Output the (X, Y) coordinate of the center of the cell containing the given text.  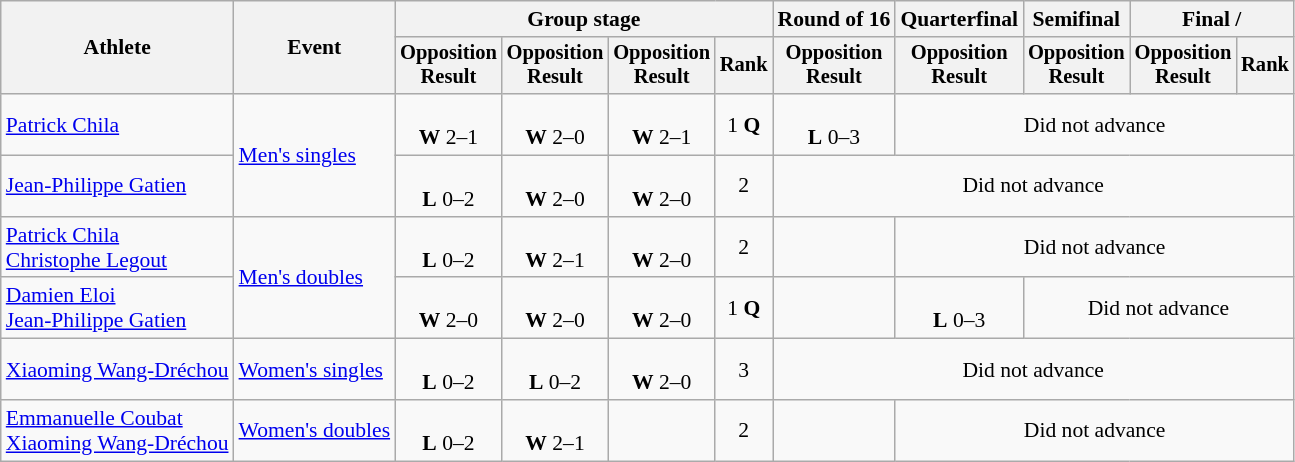
Patrick Chila (118, 124)
Emmanuelle CoubatXiaoming Wang-Dréchou (118, 430)
3 (744, 370)
Event (315, 48)
Women's doubles (315, 430)
Patrick ChilaChristophe Legout (118, 248)
Damien EloiJean-Philippe Gatien (118, 308)
Athlete (118, 48)
Women's singles (315, 370)
Men's doubles (315, 278)
Jean-Philippe Gatien (118, 186)
Xiaoming Wang-Dréchou (118, 370)
Semifinal (1076, 19)
Men's singles (315, 155)
Final / (1212, 19)
Quarterfinal (959, 19)
Round of 16 (834, 19)
Group stage (584, 19)
